Return [X, Y] of the center of cell containing provided text 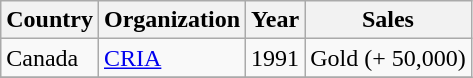
Year [276, 20]
Organization [172, 20]
Canada [50, 58]
Gold (+ 50,000) [388, 58]
Country [50, 20]
CRIA [172, 58]
Sales [388, 20]
1991 [276, 58]
